Find where the given text appears and provide that cell's center as [x, y] coordinate. 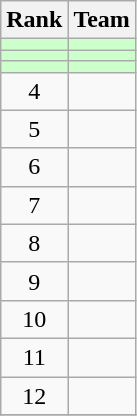
9 [34, 281]
11 [34, 357]
6 [34, 167]
12 [34, 395]
4 [34, 91]
Team [102, 20]
10 [34, 319]
8 [34, 243]
7 [34, 205]
5 [34, 129]
Rank [34, 20]
